Scan for the cell matching the given text and deliver its [X, Y] coordinate at center. 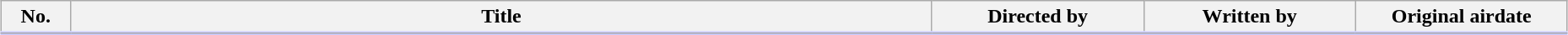
Written by [1249, 17]
Title [501, 17]
Directed by [1038, 17]
No. [35, 17]
Original airdate [1462, 17]
